Pinpoint the cell where the given text exists, returning its [x, y] midpoint coordinate. 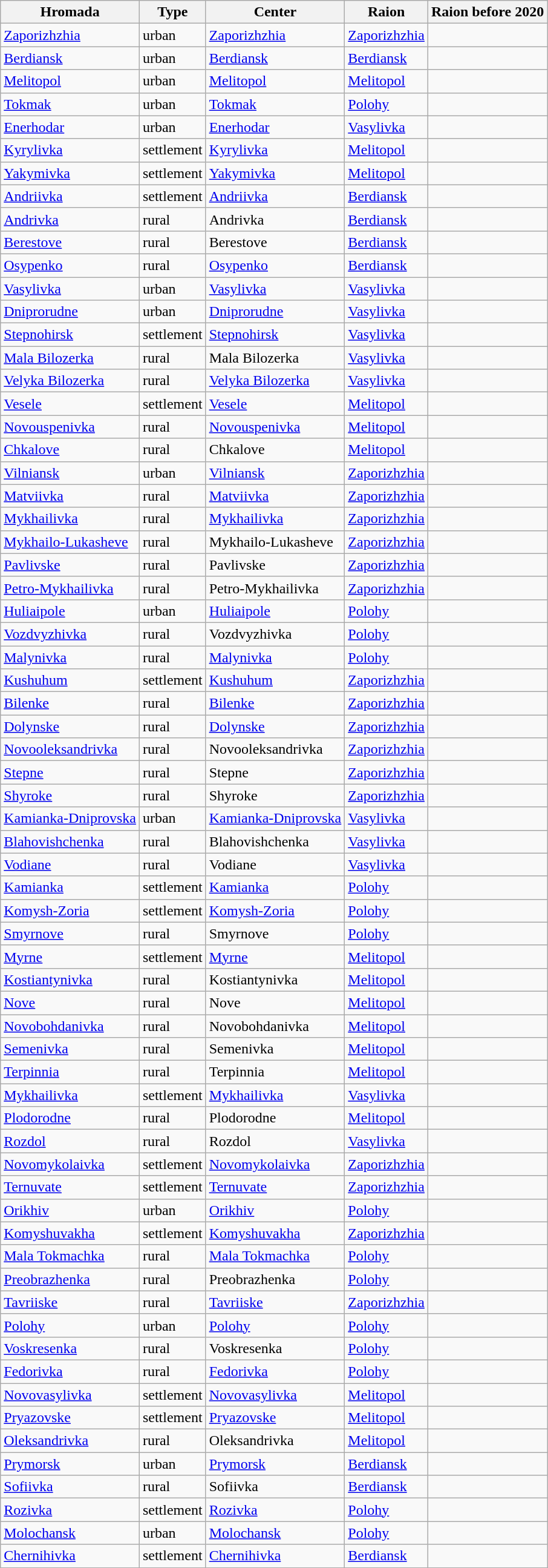
Center [275, 12]
Type [172, 12]
Raion before 2020 [488, 12]
Hromada [70, 12]
Raion [387, 12]
